Scan for the cell matching the given text and deliver its (x, y) coordinate at center. 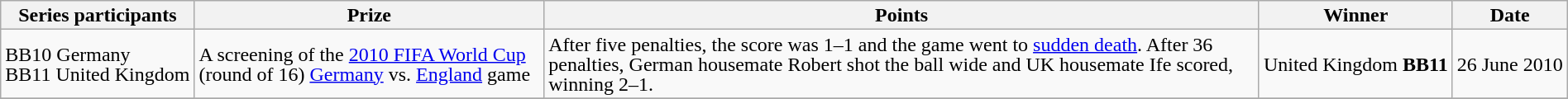
United Kingdom BB11 (1355, 64)
Winner (1355, 15)
26 June 2010 (1510, 64)
Prize (369, 15)
Points (901, 15)
Series participants (98, 15)
Date (1510, 15)
BB10 GermanyBB11 United Kingdom (98, 64)
A screening of the 2010 FIFA World Cup (round of 16) Germany vs. England game (369, 64)
